Output the (X, Y) coordinate of the center of the cell containing the given text.  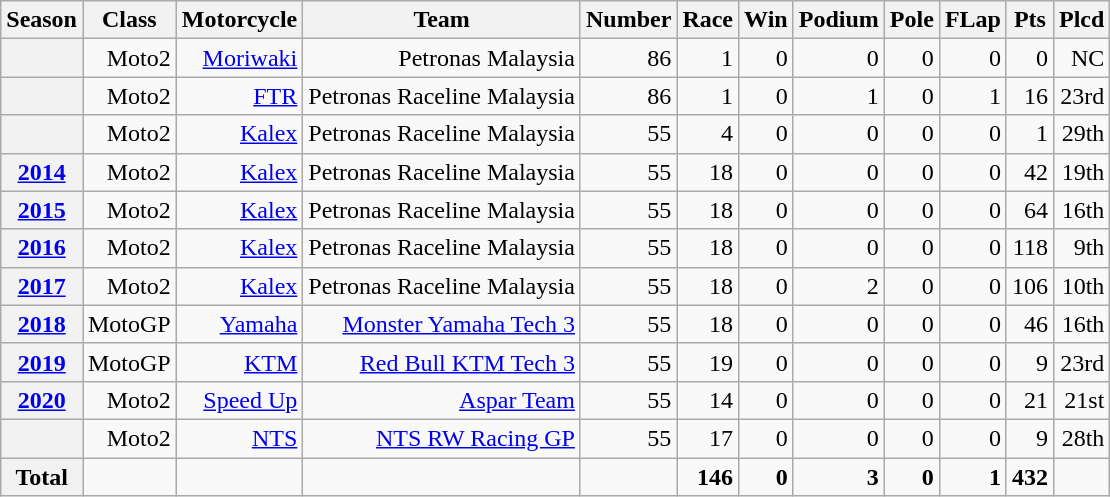
106 (1030, 286)
Aspar Team (442, 400)
21st (1081, 400)
9th (1081, 248)
2018 (42, 324)
Number (628, 20)
Pts (1030, 20)
4 (708, 134)
29th (1081, 134)
Petronas Malaysia (442, 58)
2019 (42, 362)
Yamaha (240, 324)
2014 (42, 172)
10th (1081, 286)
NTS RW Racing GP (442, 438)
Class (129, 20)
19 (708, 362)
Speed Up (240, 400)
Win (766, 20)
KTM (240, 362)
2017 (42, 286)
Monster Yamaha Tech 3 (442, 324)
Podium (838, 20)
46 (1030, 324)
NTS (240, 438)
2016 (42, 248)
28th (1081, 438)
42 (1030, 172)
146 (708, 477)
16 (1030, 96)
64 (1030, 210)
FLap (972, 20)
3 (838, 477)
Pole (912, 20)
Moriwaki (240, 58)
21 (1030, 400)
118 (1030, 248)
Red Bull KTM Tech 3 (442, 362)
NC (1081, 58)
2020 (42, 400)
Plcd (1081, 20)
Race (708, 20)
2 (838, 286)
Total (42, 477)
Team (442, 20)
Season (42, 20)
Motorcycle (240, 20)
17 (708, 438)
14 (708, 400)
FTR (240, 96)
432 (1030, 477)
2015 (42, 210)
19th (1081, 172)
